Detect which cell encompasses the target text, then output its [X, Y] center coordinate. 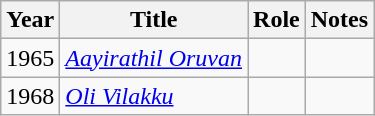
Aayirathil Oruvan [154, 58]
1965 [30, 58]
Oli Vilakku [154, 96]
Role [277, 20]
Title [154, 20]
1968 [30, 96]
Notes [339, 20]
Year [30, 20]
